Find where the given text appears and provide that cell's center as [x, y] coordinate. 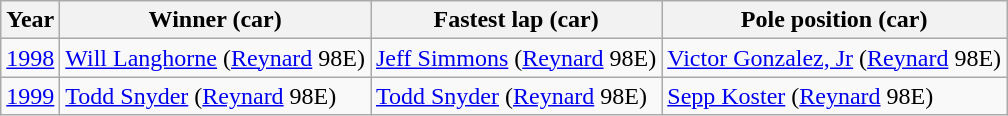
Winner (car) [216, 20]
Victor Gonzalez, Jr (Reynard 98E) [834, 58]
Sepp Koster (Reynard 98E) [834, 96]
1999 [30, 96]
Pole position (car) [834, 20]
Fastest lap (car) [516, 20]
1998 [30, 58]
Jeff Simmons (Reynard 98E) [516, 58]
Will Langhorne (Reynard 98E) [216, 58]
Year [30, 20]
